Return the (X, Y) coordinate for the center point of the cell that contains the specified text.  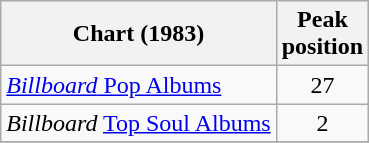
Billboard Top Soul Albums (138, 123)
27 (322, 85)
Chart (1983) (138, 34)
Billboard Pop Albums (138, 85)
2 (322, 123)
Peakposition (322, 34)
